Detect which cell encompasses the target text, then output its [x, y] center coordinate. 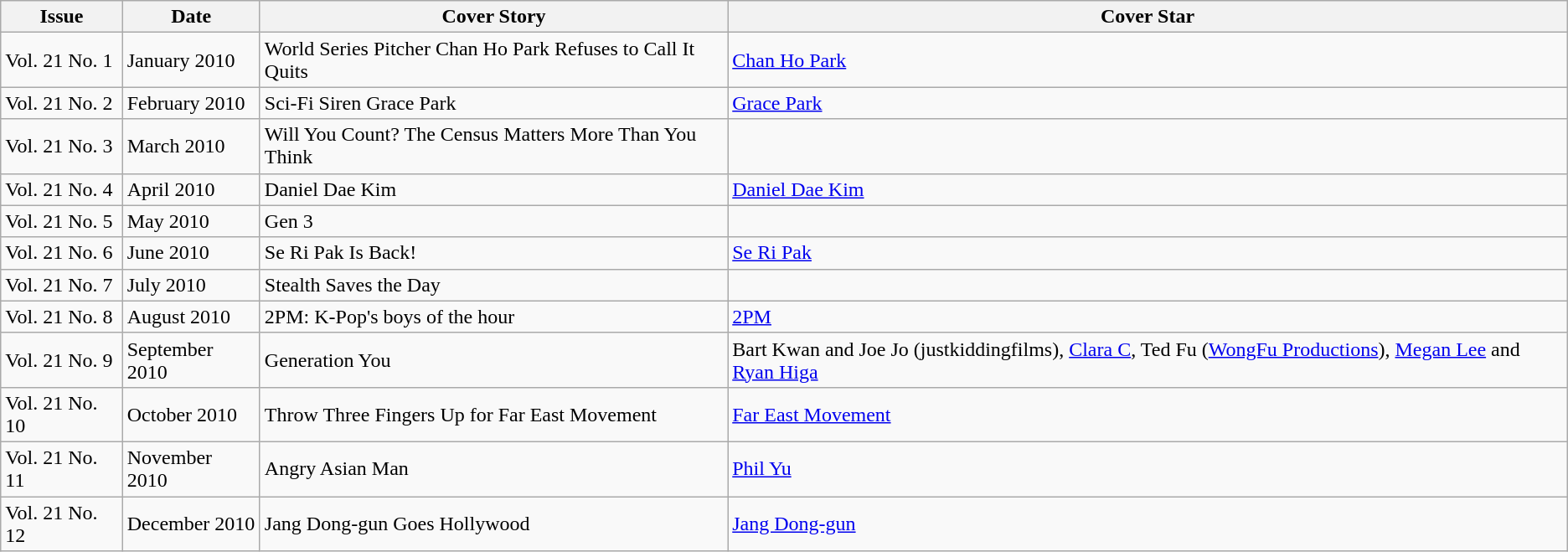
Cover Star [1148, 17]
Sci-Fi Siren Grace Park [493, 103]
Se Ri Pak [1148, 253]
Grace Park [1148, 103]
Vol. 21 No. 7 [62, 285]
Vol. 21 No. 6 [62, 253]
Vol. 21 No. 5 [62, 221]
Vol. 21 No. 9 [62, 360]
Bart Kwan and Joe Jo (justkiddingfilms), Clara C, Ted Fu (WongFu Productions), Megan Lee and Ryan Higa [1148, 360]
Se Ri Pak Is Back! [493, 253]
Vol. 21 No. 4 [62, 189]
Vol. 21 No. 2 [62, 103]
Jang Dong-gun [1148, 523]
August 2010 [191, 317]
Vol. 21 No. 11 [62, 469]
Far East Movement [1148, 414]
2PM: K-Pop's boys of the hour [493, 317]
2PM [1148, 317]
May 2010 [191, 221]
November 2010 [191, 469]
March 2010 [191, 146]
Date [191, 17]
Issue [62, 17]
Chan Ho Park [1148, 60]
July 2010 [191, 285]
June 2010 [191, 253]
Vol. 21 No. 8 [62, 317]
Jang Dong-gun Goes Hollywood [493, 523]
Vol. 21 No. 12 [62, 523]
Angry Asian Man [493, 469]
October 2010 [191, 414]
September 2010 [191, 360]
Vol. 21 No. 1 [62, 60]
December 2010 [191, 523]
Phil Yu [1148, 469]
Cover Story [493, 17]
Throw Three Fingers Up for Far East Movement [493, 414]
Will You Count? The Census Matters More Than You Think [493, 146]
February 2010 [191, 103]
Generation You [493, 360]
Stealth Saves the Day [493, 285]
Gen 3 [493, 221]
January 2010 [191, 60]
Vol. 21 No. 3 [62, 146]
April 2010 [191, 189]
Vol. 21 No. 10 [62, 414]
World Series Pitcher Chan Ho Park Refuses to Call It Quits [493, 60]
